Return [X, Y] of the center of cell containing provided text 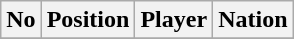
Nation [253, 20]
Player [174, 20]
No [21, 20]
Position [88, 20]
